Extract the (x, y) coordinate from the center of the cell holding the provided text.  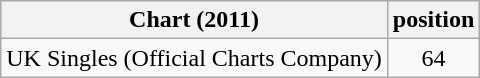
64 (433, 58)
Chart (2011) (194, 20)
position (433, 20)
UK Singles (Official Charts Company) (194, 58)
